Return the (X, Y) coordinate for the center point of the cell that contains the specified text.  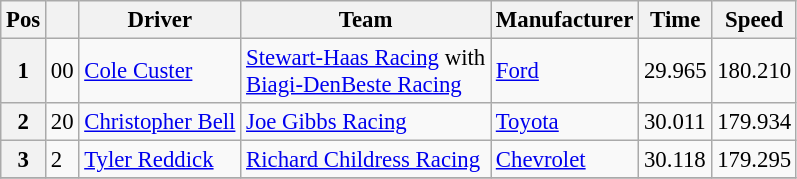
Team (366, 20)
179.934 (754, 122)
Christopher Bell (160, 122)
Ford (564, 72)
29.965 (676, 72)
00 (62, 72)
1 (24, 72)
30.011 (676, 122)
Joe Gibbs Racing (366, 122)
Toyota (564, 122)
Chevrolet (564, 160)
Tyler Reddick (160, 160)
179.295 (754, 160)
Cole Custer (160, 72)
20 (62, 122)
Pos (24, 20)
3 (24, 160)
180.210 (754, 72)
Speed (754, 20)
Driver (160, 20)
30.118 (676, 160)
Manufacturer (564, 20)
Time (676, 20)
Stewart-Haas Racing with Biagi-DenBeste Racing (366, 72)
Richard Childress Racing (366, 160)
